Extract the [x, y] coordinate from the center of the cell holding the provided text.  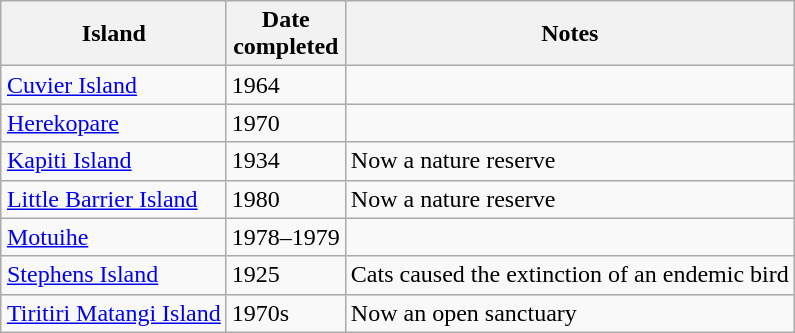
Stephens Island [114, 275]
1925 [286, 275]
Date completed [286, 34]
Notes [570, 34]
1970s [286, 313]
Kapiti Island [114, 161]
1964 [286, 85]
1934 [286, 161]
Little Barrier Island [114, 199]
Cats caused the extinction of an endemic bird [570, 275]
Tiritiri Matangi Island [114, 313]
Now an open sanctuary [570, 313]
1980 [286, 199]
Herekopare [114, 123]
Motuihe [114, 237]
1970 [286, 123]
1978–1979 [286, 237]
Island [114, 34]
Cuvier Island [114, 85]
